Locate the cell with the specified text and output its [X, Y] center coordinate. 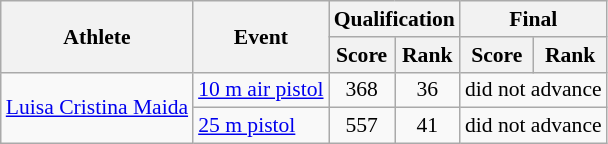
25 m pistol [260, 126]
41 [428, 126]
36 [428, 90]
557 [362, 126]
Event [260, 36]
368 [362, 90]
Qualification [394, 19]
Athlete [97, 36]
10 m air pistol [260, 90]
Final [534, 19]
Luisa Cristina Maida [97, 108]
